Output the [X, Y] coordinate of the center of the cell containing the given text.  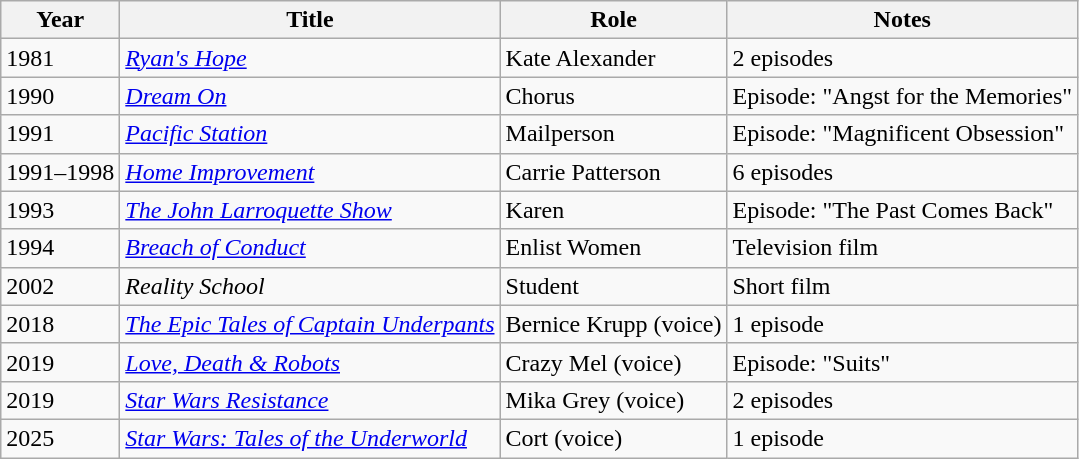
The Epic Tales of Captain Underpants [310, 324]
2018 [60, 324]
Pacific Station [310, 134]
Year [60, 20]
Short film [902, 286]
Carrie Patterson [614, 172]
Mailperson [614, 134]
1994 [60, 248]
Star Wars: Tales of the Underworld [310, 438]
Role [614, 20]
Episode: "Magnificent Obsession" [902, 134]
Notes [902, 20]
Bernice Krupp (voice) [614, 324]
Breach of Conduct [310, 248]
1993 [60, 210]
Karen [614, 210]
1991 [60, 134]
6 episodes [902, 172]
Reality School [310, 286]
Episode: "Angst for the Memories" [902, 96]
Star Wars Resistance [310, 400]
1991–1998 [60, 172]
1990 [60, 96]
Home Improvement [310, 172]
Title [310, 20]
Kate Alexander [614, 58]
Mika Grey (voice) [614, 400]
Chorus [614, 96]
Enlist Women [614, 248]
2025 [60, 438]
Episode: "The Past Comes Back" [902, 210]
2002 [60, 286]
1981 [60, 58]
The John Larroquette Show [310, 210]
Love, Death & Robots [310, 362]
Dream On [310, 96]
Crazy Mel (voice) [614, 362]
Ryan's Hope [310, 58]
Cort (voice) [614, 438]
Student [614, 286]
Television film [902, 248]
Episode: "Suits" [902, 362]
